Pinpoint the cell where the given text exists, returning its [X, Y] midpoint coordinate. 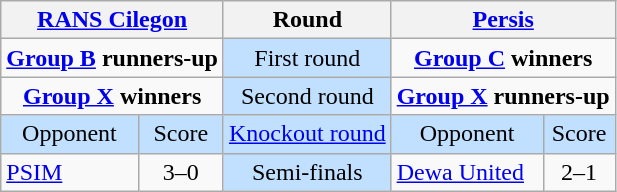
Group X runners-up [503, 96]
First round [307, 58]
Group B runners-up [112, 58]
Semi-finals [307, 172]
Dewa United [467, 172]
Round [307, 20]
Second round [307, 96]
Persis [503, 20]
PSIM [70, 172]
Knockout round [307, 134]
Group X winners [112, 96]
Group C winners [503, 58]
RANS Cilegon [112, 20]
3–0 [180, 172]
2–1 [579, 172]
